Capture the cell that displays the provided text and extract its [X, Y] central coordinate. 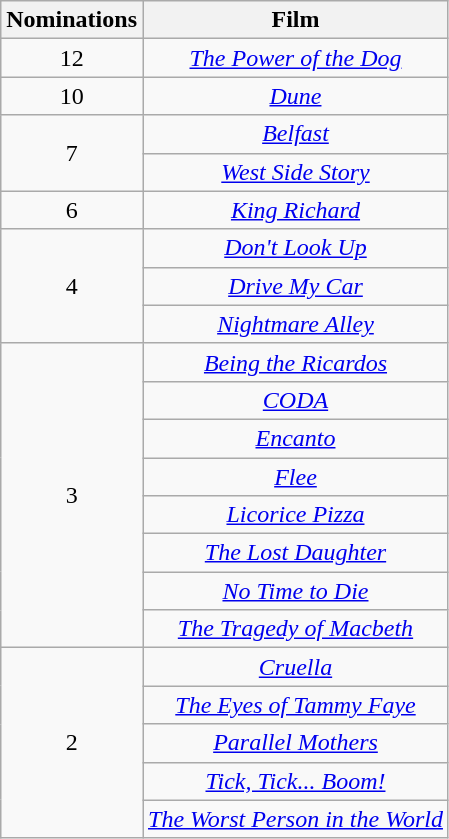
Encanto [295, 438]
West Side Story [295, 172]
Nominations [72, 20]
Parallel Mothers [295, 743]
Nightmare Alley [295, 324]
King Richard [295, 210]
Drive My Car [295, 286]
Film [295, 20]
Being the Ricardos [295, 362]
10 [72, 96]
CODA [295, 400]
4 [72, 286]
7 [72, 153]
Dune [295, 96]
The Power of the Dog [295, 58]
Don't Look Up [295, 248]
Cruella [295, 667]
Flee [295, 477]
6 [72, 210]
The Tragedy of Macbeth [295, 629]
2 [72, 743]
The Eyes of Tammy Faye [295, 705]
No Time to Die [295, 591]
The Lost Daughter [295, 553]
Licorice Pizza [295, 515]
3 [72, 495]
12 [72, 58]
Belfast [295, 134]
Tick, Tick... Boom! [295, 781]
The Worst Person in the World [295, 819]
